Provide the (x, y) coordinate of the cell's center where the given text is located.  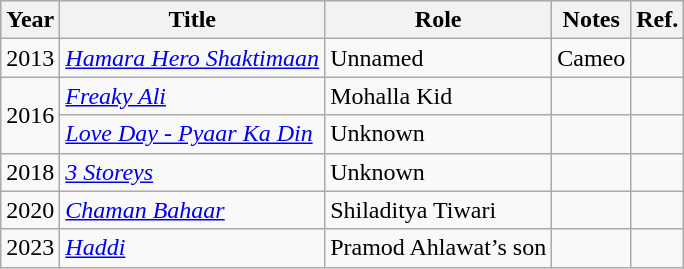
Love Day - Pyaar Ka Din (192, 134)
Cameo (592, 58)
Pramod Ahlawat’s son (438, 248)
Haddi (192, 248)
2023 (30, 248)
2013 (30, 58)
Title (192, 20)
2020 (30, 210)
Freaky Ali (192, 96)
Unnamed (438, 58)
2016 (30, 115)
Ref. (658, 20)
3 Storeys (192, 172)
Mohalla Kid (438, 96)
Hamara Hero Shaktimaan (192, 58)
Year (30, 20)
Role (438, 20)
Shiladitya Tiwari (438, 210)
Chaman Bahaar (192, 210)
2018 (30, 172)
Notes (592, 20)
